Find where the given text appears and provide that cell's center as (X, Y) coordinate. 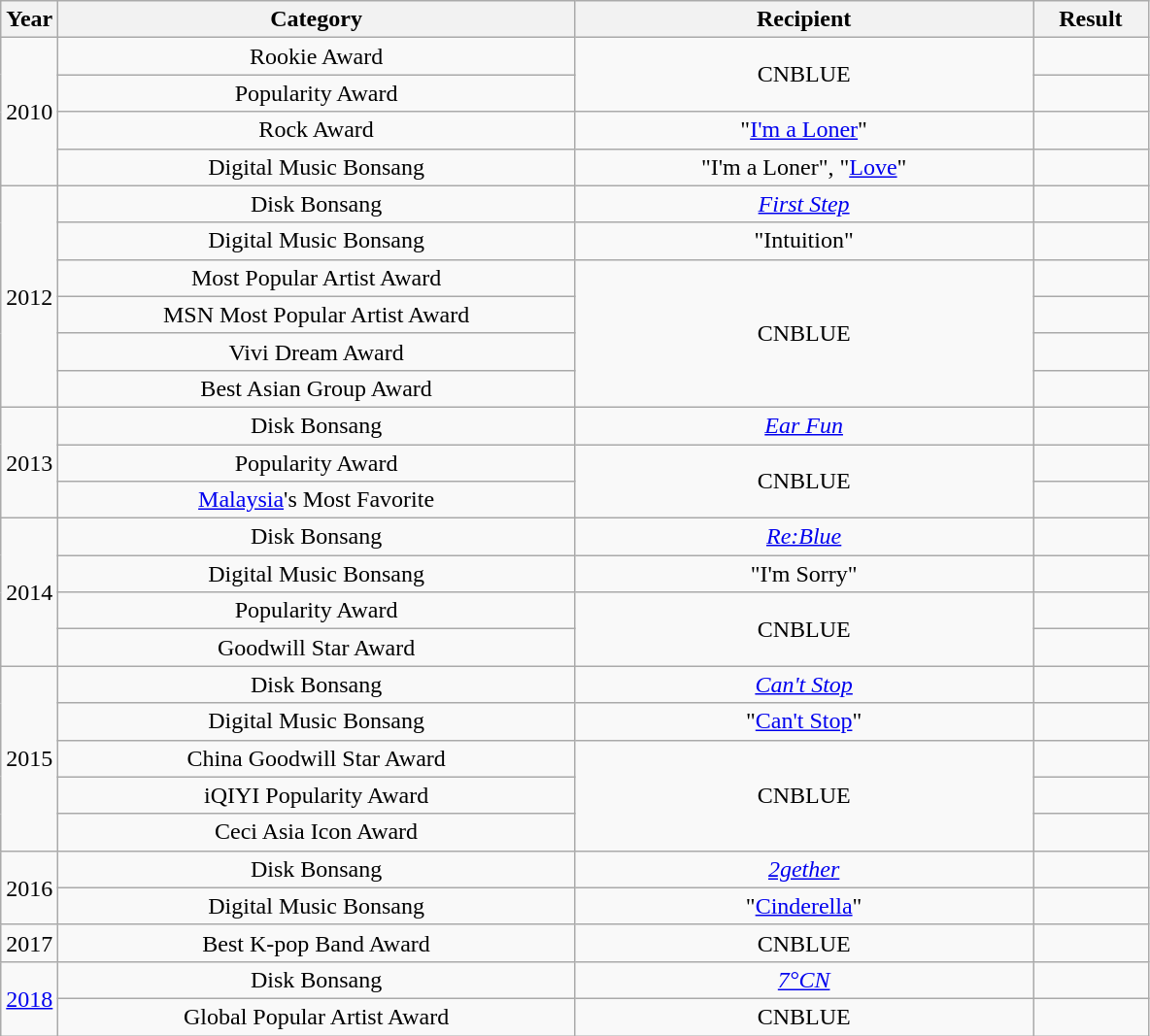
Rock Award (317, 130)
"Cinderella" (803, 906)
2012 (29, 296)
Year (29, 19)
2017 (29, 943)
Best K-pop Band Award (317, 943)
2010 (29, 112)
2018 (29, 998)
MSN Most Popular Artist Award (317, 315)
Most Popular Artist Award (317, 278)
Ear Fun (803, 425)
China Goodwill Star Award (317, 758)
Global Popular Artist Award (317, 1017)
2gether (803, 869)
Vivi Dream Award (317, 351)
Can't Stop (803, 685)
Goodwill Star Award (317, 648)
2013 (29, 462)
Recipient (803, 19)
2014 (29, 592)
Result (1091, 19)
Re:Blue (803, 537)
2016 (29, 887)
Rookie Award (317, 56)
"Intuition" (803, 241)
"I'm a Loner", "Love" (803, 167)
Ceci Asia Icon Award (317, 832)
7°CN (803, 980)
First Step (803, 204)
Malaysia's Most Favorite (317, 500)
2015 (29, 758)
"I'm Sorry" (803, 574)
Category (317, 19)
"Can't Stop" (803, 721)
"I'm a Loner" (803, 130)
Best Asian Group Award (317, 388)
iQIYI Popularity Award (317, 795)
